For the text-containing cell, return its midpoint in (X, Y) coordinate format. 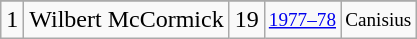
Wilbert McCormick (126, 20)
1 (12, 20)
Canisius (378, 20)
19 (246, 20)
1977–78 (302, 20)
